For the text-containing cell, return its midpoint in [x, y] coordinate format. 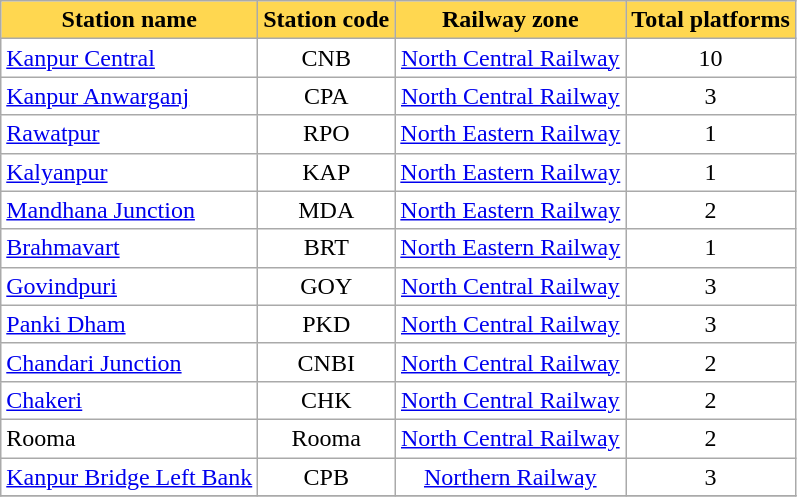
Total platforms [711, 20]
CNBI [326, 362]
CHK [326, 400]
Kalyanpur [130, 172]
GOY [326, 286]
Panki Dham [130, 324]
Brahmavart [130, 248]
KAP [326, 172]
Station name [130, 20]
CPB [326, 477]
Station code [326, 20]
Govindpuri [130, 286]
PKD [326, 324]
Mandhana Junction [130, 210]
Chandari Junction [130, 362]
CPA [326, 96]
BRT [326, 248]
RPO [326, 134]
MDA [326, 210]
Northern Railway [510, 477]
Chakeri [130, 400]
Kanpur Anwarganj [130, 96]
Kanpur Central [130, 58]
CNB [326, 58]
10 [711, 58]
Rawatpur [130, 134]
Railway zone [510, 20]
Kanpur Bridge Left Bank [130, 477]
